Search for the cell housing the specified text and yield its (x, y) center coordinate. 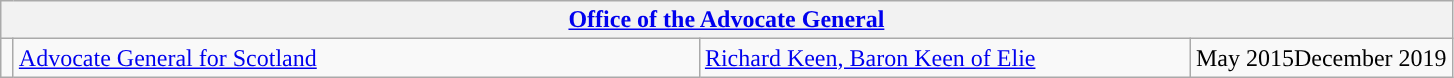
May 2015December 2019 (1321, 58)
Office of the Advocate General (726, 20)
Richard Keen, Baron Keen of Elie (944, 58)
Advocate General for Scotland (356, 58)
